Locate the cell with the specified text and output its [X, Y] center coordinate. 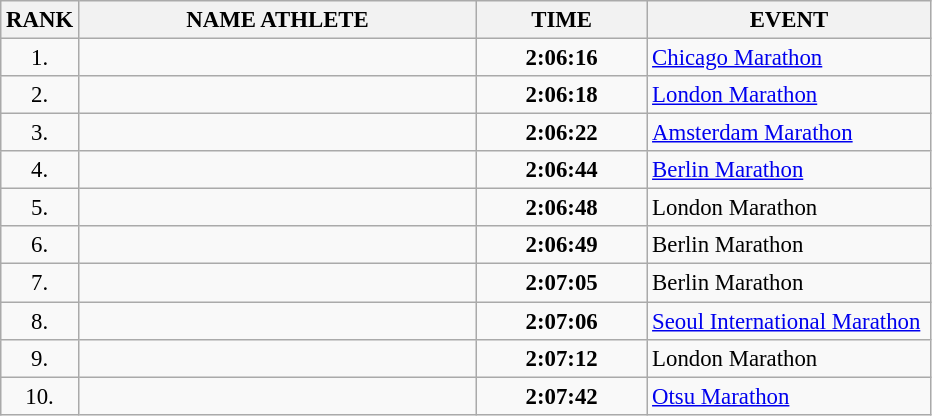
2:06:44 [562, 170]
EVENT [789, 20]
Seoul International Marathon [789, 321]
1. [40, 58]
4. [40, 170]
Otsu Marathon [789, 396]
8. [40, 321]
6. [40, 245]
Amsterdam Marathon [789, 133]
TIME [562, 20]
2:06:16 [562, 58]
9. [40, 358]
NAME ATHLETE [277, 20]
2:06:18 [562, 95]
2:07:42 [562, 396]
3. [40, 133]
2:07:05 [562, 283]
10. [40, 396]
2:06:49 [562, 245]
Chicago Marathon [789, 58]
2:06:48 [562, 208]
2:07:06 [562, 321]
7. [40, 283]
2:06:22 [562, 133]
5. [40, 208]
RANK [40, 20]
2. [40, 95]
2:07:12 [562, 358]
